From the cell containing the given text, extract its center point as [X, Y] coordinate. 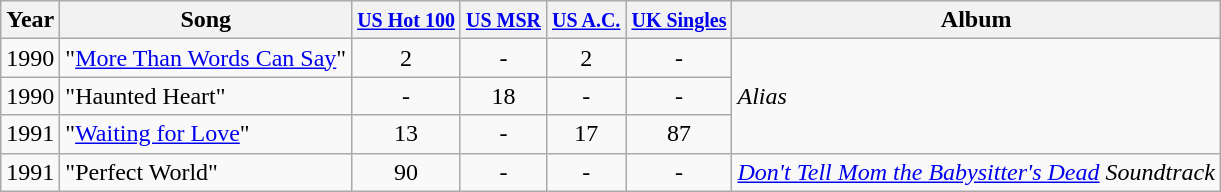
Album [976, 20]
"Perfect World" [206, 172]
US Hot 100 [406, 20]
87 [679, 134]
US MSR [503, 20]
"Waiting for Love" [206, 134]
13 [406, 134]
Alias [976, 96]
Song [206, 20]
"Haunted Heart" [206, 96]
90 [406, 172]
18 [503, 96]
UK Singles [679, 20]
17 [586, 134]
US A.C. [586, 20]
Year [30, 20]
"More Than Words Can Say" [206, 58]
Don't Tell Mom the Babysitter's Dead Soundtrack [976, 172]
